Detect which cell encompasses the target text, then output its [x, y] center coordinate. 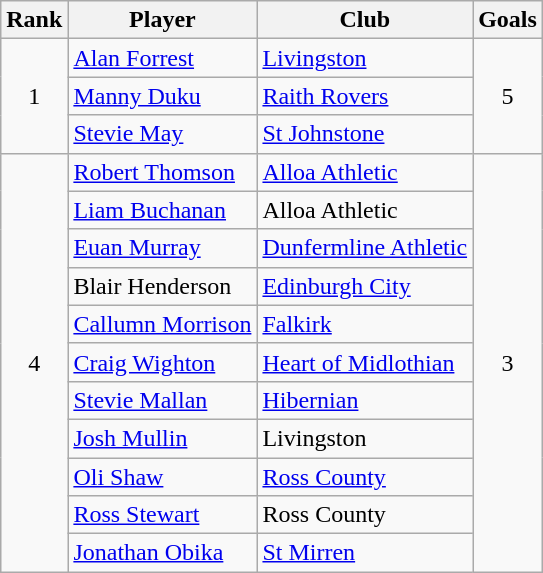
Stevie Mallan [162, 400]
Goals [508, 20]
St Johnstone [365, 134]
Jonathan Obika [162, 553]
Player [162, 20]
Ross Stewart [162, 515]
Liam Buchanan [162, 210]
Dunfermline Athletic [365, 248]
St Mirren [365, 553]
Raith Rovers [365, 96]
Josh Mullin [162, 438]
Oli Shaw [162, 477]
3 [508, 362]
Euan Murray [162, 248]
Edinburgh City [365, 286]
Hibernian [365, 400]
Stevie May [162, 134]
Robert Thomson [162, 172]
Manny Duku [162, 96]
Falkirk [365, 324]
4 [34, 362]
Alan Forrest [162, 58]
Rank [34, 20]
Callumn Morrison [162, 324]
Heart of Midlothian [365, 362]
Blair Henderson [162, 286]
Craig Wighton [162, 362]
Club [365, 20]
5 [508, 96]
1 [34, 96]
